For the text-containing cell, return its midpoint in [x, y] coordinate format. 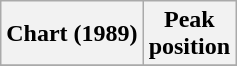
Peakposition [189, 34]
Chart (1989) [72, 34]
